Detect which cell encompasses the target text, then output its (X, Y) center coordinate. 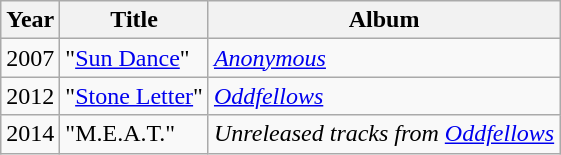
Album (384, 20)
"M.E.A.T." (134, 134)
2012 (30, 96)
Anonymous (384, 58)
Title (134, 20)
Oddfellows (384, 96)
"Stone Letter" (134, 96)
Unreleased tracks from Oddfellows (384, 134)
Year (30, 20)
2007 (30, 58)
2014 (30, 134)
"Sun Dance" (134, 58)
